Locate the cell with the specified text and output its (x, y) center coordinate. 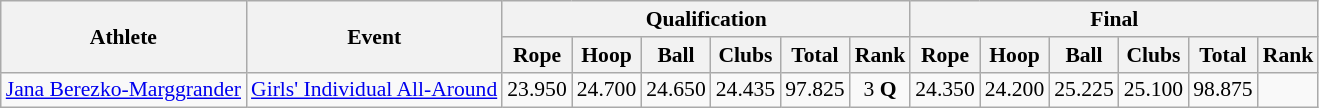
25.225 (1084, 90)
24.200 (1014, 90)
24.350 (944, 90)
Jana Berezko-Marggrander (124, 90)
Athlete (124, 36)
Qualification (706, 19)
3 Q (880, 90)
24.700 (606, 90)
98.875 (1222, 90)
25.100 (1154, 90)
24.435 (746, 90)
23.950 (536, 90)
24.650 (676, 90)
97.825 (814, 90)
Girls' Individual All-Around (374, 90)
Event (374, 36)
Final (1114, 19)
